Capture the cell that displays the provided text and extract its [X, Y] central coordinate. 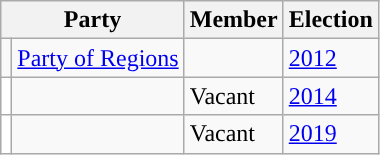
2012 [330, 58]
Party [92, 20]
Party of Regions [98, 58]
2014 [330, 96]
Member [234, 20]
2019 [330, 134]
Election [330, 20]
